Scan for the cell matching the given text and deliver its [X, Y] coordinate at center. 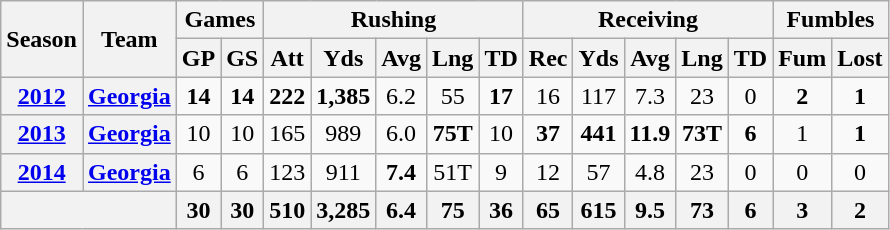
6.0 [402, 134]
615 [598, 210]
2014 [42, 172]
6.4 [402, 210]
Season [42, 39]
73 [702, 210]
55 [452, 96]
7.4 [402, 172]
73T [702, 134]
7.3 [650, 96]
Att [288, 58]
2013 [42, 134]
2012 [42, 96]
9 [501, 172]
3,285 [344, 210]
6.2 [402, 96]
51T [452, 172]
441 [598, 134]
37 [548, 134]
Receiving [648, 20]
989 [344, 134]
1,385 [344, 96]
3 [802, 210]
911 [344, 172]
GS [242, 58]
4.8 [650, 172]
16 [548, 96]
Rushing [394, 20]
Lost [860, 58]
65 [548, 210]
123 [288, 172]
165 [288, 134]
12 [548, 172]
510 [288, 210]
11.9 [650, 134]
Team [129, 39]
17 [501, 96]
Fumbles [830, 20]
9.5 [650, 210]
75T [452, 134]
75 [452, 210]
Fum [802, 58]
GP [198, 58]
Rec [548, 58]
222 [288, 96]
Games [220, 20]
57 [598, 172]
117 [598, 96]
36 [501, 210]
